Provide the [x, y] coordinate of the cell's center where the given text is located.  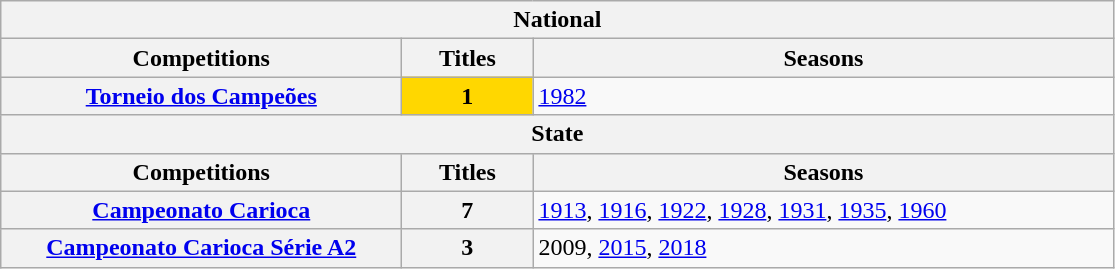
State [558, 134]
National [558, 20]
1 [468, 96]
7 [468, 210]
Torneio dos Campeões [202, 96]
1982 [824, 96]
1913, 1916, 1922, 1928, 1931, 1935, 1960 [824, 210]
Campeonato Carioca Série A2 [202, 248]
2009, 2015, 2018 [824, 248]
Campeonato Carioca [202, 210]
3 [468, 248]
